Return the [X, Y] coordinate for the center point of the cell that contains the specified text.  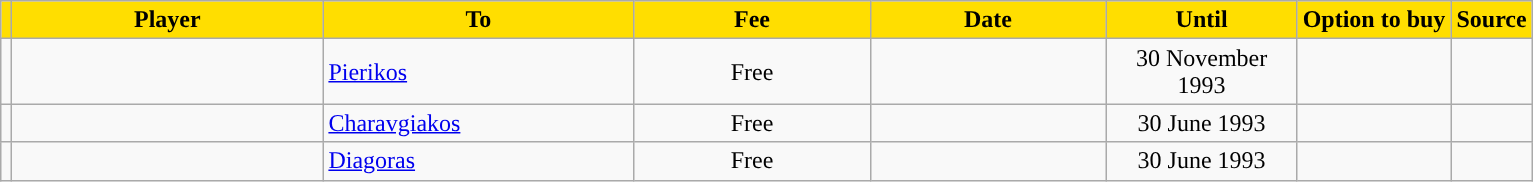
Option to buy [1374, 20]
30 November 1993 [1202, 72]
Diagoras [478, 161]
Fee [752, 20]
Date [988, 20]
Charavgiakos [478, 123]
To [478, 20]
Until [1202, 20]
Player [168, 20]
Pierikos [478, 72]
Source [1492, 20]
